Return the [X, Y] coordinate for the center point of the cell that contains the specified text.  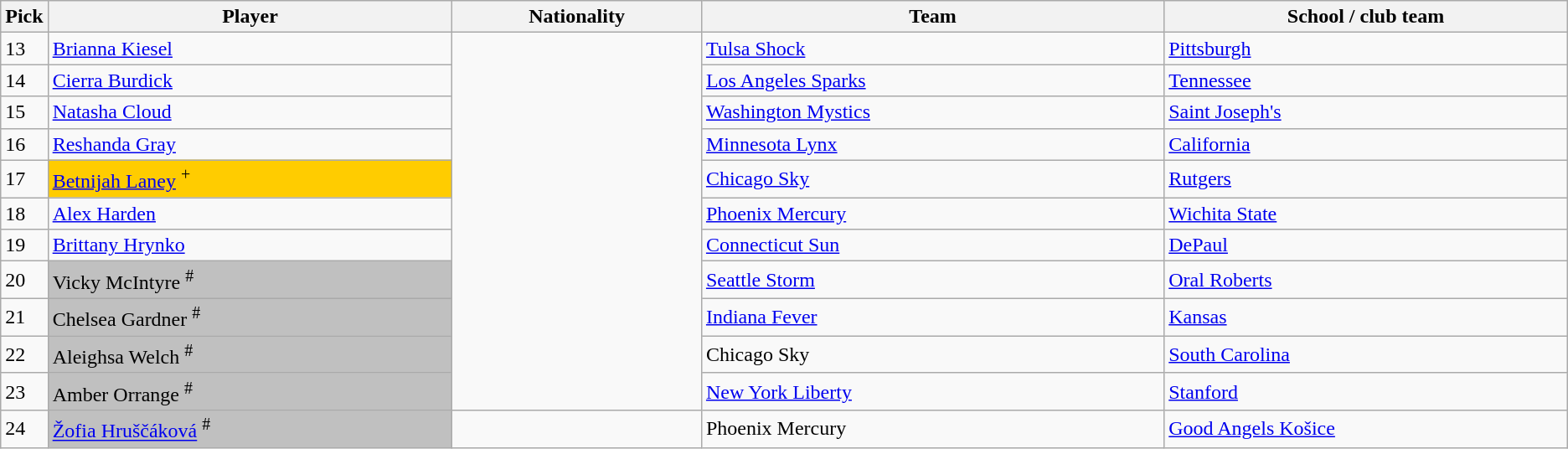
Saint Joseph's [1366, 112]
Aleighsa Welch # [250, 355]
Stanford [1366, 392]
Nationality [577, 17]
Seattle Storm [932, 280]
Pittsburgh [1366, 49]
Žofia Hruščáková # [250, 429]
Wichita State [1366, 214]
Pick [24, 17]
20 [24, 280]
18 [24, 214]
Washington Mystics [932, 112]
Team [932, 17]
Player [250, 17]
16 [24, 144]
Alex Harden [250, 214]
California [1366, 144]
Natasha Cloud [250, 112]
Cierra Burdick [250, 80]
Indiana Fever [932, 317]
South Carolina [1366, 355]
Connecticut Sun [932, 245]
Oral Roberts [1366, 280]
Minnesota Lynx [932, 144]
Amber Orrange # [250, 392]
19 [24, 245]
Vicky McIntyre # [250, 280]
Kansas [1366, 317]
21 [24, 317]
Good Angels Košice [1366, 429]
15 [24, 112]
22 [24, 355]
Reshanda Gray [250, 144]
13 [24, 49]
Chelsea Gardner # [250, 317]
Brianna Kiesel [250, 49]
Rutgers [1366, 179]
14 [24, 80]
24 [24, 429]
23 [24, 392]
Tennessee [1366, 80]
Brittany Hrynko [250, 245]
DePaul [1366, 245]
Betnijah Laney + [250, 179]
Los Angeles Sparks [932, 80]
Tulsa Shock [932, 49]
17 [24, 179]
New York Liberty [932, 392]
School / club team [1366, 17]
